Pinpoint the cell where the given text exists, returning its (x, y) midpoint coordinate. 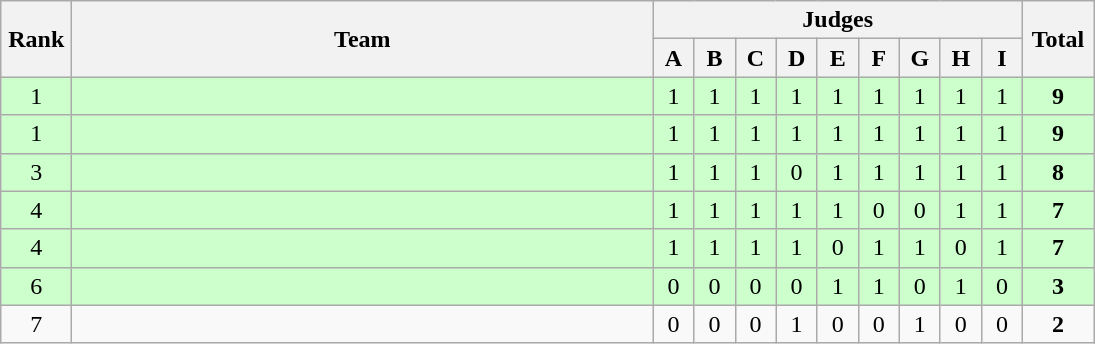
Total (1058, 39)
H (960, 58)
6 (36, 286)
D (796, 58)
2 (1058, 324)
G (920, 58)
I (1002, 58)
B (714, 58)
Judges (838, 20)
Rank (36, 39)
C (756, 58)
Team (362, 39)
A (674, 58)
E (838, 58)
8 (1058, 172)
F (878, 58)
